From the cell containing the given text, extract its center point as (X, Y) coordinate. 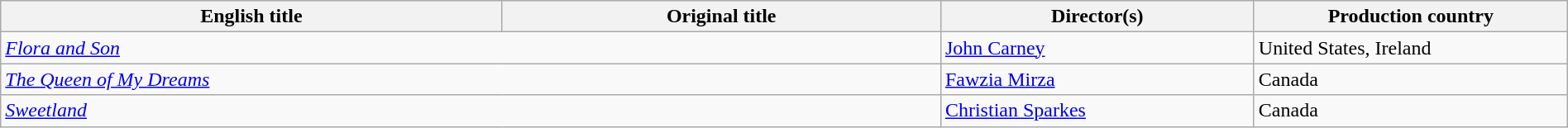
Director(s) (1097, 17)
Original title (721, 17)
John Carney (1097, 48)
The Queen of My Dreams (471, 79)
Christian Sparkes (1097, 111)
Sweetland (471, 111)
Production country (1411, 17)
United States, Ireland (1411, 48)
English title (251, 17)
Flora and Son (471, 48)
Fawzia Mirza (1097, 79)
